For the text-containing cell, return its midpoint in [x, y] coordinate format. 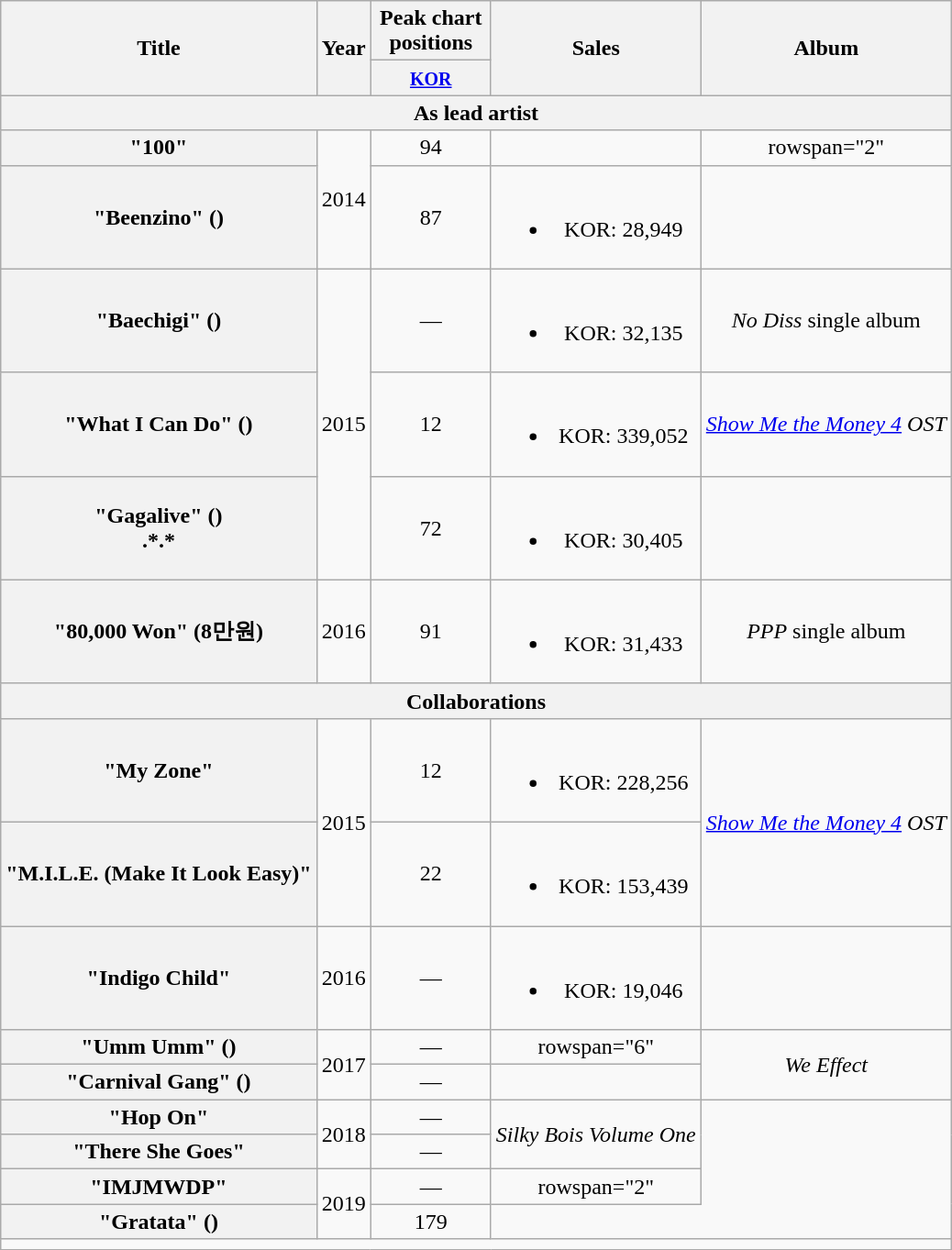
PPP single album [825, 631]
KOR: 32,135 [596, 321]
22 [431, 873]
KOR: 153,439 [596, 873]
2018 [343, 1134]
"My Zone" [159, 770]
72 [431, 528]
KOR: 31,433 [596, 631]
"Carnival Gang" () [159, 1082]
"What I Can Do" () [159, 424]
KOR: 30,405 [596, 528]
"Beenzino" () [159, 216]
"Gratata" () [159, 1222]
Peak chart positions [431, 31]
As lead artist [477, 113]
2019 [343, 1204]
"M.I.L.E. (Make It Look Easy)" [159, 873]
"100" [159, 148]
KOR: 19,046 [596, 978]
Album [825, 48]
"Gagalive" ().*.* [159, 528]
94 [431, 148]
Silky Bois Volume One [596, 1134]
179 [431, 1222]
We Effect [825, 1065]
"Hop On" [159, 1117]
"IMJMWDP" [159, 1187]
KOR: 339,052 [596, 424]
"There She Goes" [159, 1152]
87 [431, 216]
"80,000 Won" (8만원) [159, 631]
91 [431, 631]
Title [159, 48]
Collaborations [477, 701]
KOR: 228,256 [596, 770]
Year [343, 48]
No Diss single album [825, 321]
2017 [343, 1065]
KOR [431, 78]
"Umm Umm" () [159, 1047]
Sales [596, 48]
2014 [343, 200]
rowspan="6" [596, 1047]
"Indigo Child" [159, 978]
"Baechigi" () [159, 321]
KOR: 28,949 [596, 216]
